Identify which cell holds the provided text, then report its (x, y) central coordinate. 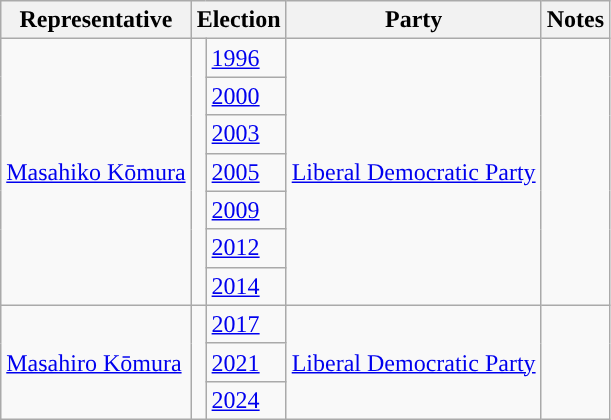
2014 (246, 286)
Notes (575, 20)
Masahiko Kōmura (96, 172)
2003 (246, 134)
Party (414, 20)
2005 (246, 172)
2012 (246, 248)
2021 (246, 362)
2000 (246, 96)
1996 (246, 58)
2017 (246, 324)
Representative (96, 20)
2009 (246, 210)
Election (238, 20)
2024 (246, 400)
Masahiro Kōmura (96, 362)
